Detect which cell encompasses the target text, then output its (x, y) center coordinate. 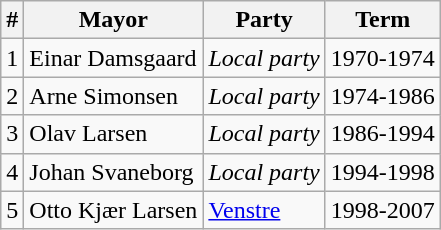
3 (12, 134)
# (12, 20)
2 (12, 96)
Mayor (114, 20)
1974-1986 (382, 96)
5 (12, 210)
Venstre (264, 210)
1970-1974 (382, 58)
Arne Simonsen (114, 96)
Party (264, 20)
1986-1994 (382, 134)
Term (382, 20)
Olav Larsen (114, 134)
1994-1998 (382, 172)
Johan Svaneborg (114, 172)
4 (12, 172)
Einar Damsgaard (114, 58)
Otto Kjær Larsen (114, 210)
1998-2007 (382, 210)
1 (12, 58)
